Determine the (X, Y) coordinate at the center of the cell enclosing the given text.  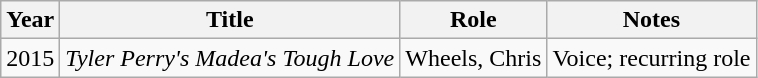
Notes (652, 20)
Role (474, 20)
Tyler Perry's Madea's Tough Love (230, 58)
Voice; recurring role (652, 58)
2015 (30, 58)
Title (230, 20)
Wheels, Chris (474, 58)
Year (30, 20)
